Pinpoint the cell where the given text exists, returning its [x, y] midpoint coordinate. 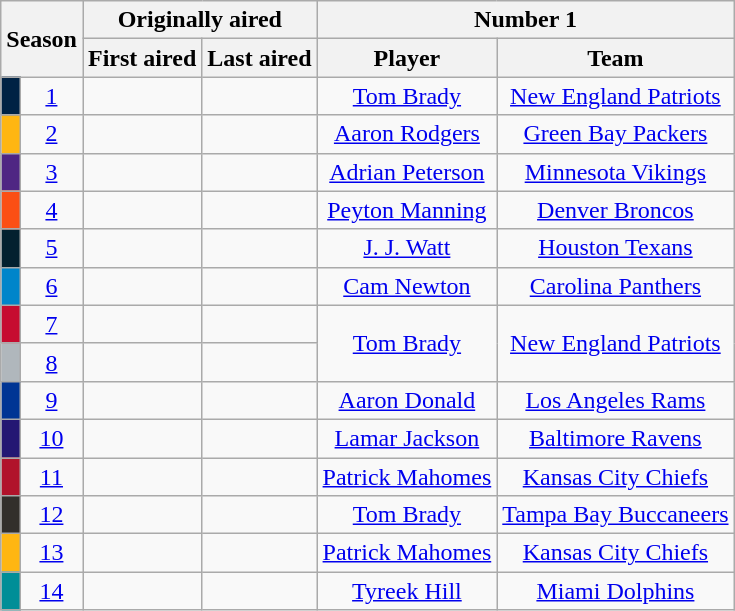
Aaron Donald [407, 400]
Green Bay Packers [616, 134]
10 [51, 438]
3 [51, 172]
Los Angeles Rams [616, 400]
Lamar Jackson [407, 438]
Peyton Manning [407, 210]
4 [51, 210]
Tampa Bay Buccaneers [616, 515]
6 [51, 286]
Tyreek Hill [407, 591]
Denver Broncos [616, 210]
Carolina Panthers [616, 286]
11 [51, 477]
Player [407, 58]
Miami Dolphins [616, 591]
Aaron Rodgers [407, 134]
Baltimore Ravens [616, 438]
Originally aired [200, 20]
12 [51, 515]
Season [42, 39]
14 [51, 591]
J. J. Watt [407, 248]
13 [51, 553]
5 [51, 248]
Houston Texans [616, 248]
1 [51, 96]
Cam Newton [407, 286]
2 [51, 134]
8 [51, 362]
7 [51, 324]
9 [51, 400]
Last aired [260, 58]
Minnesota Vikings [616, 172]
First aired [142, 58]
Number 1 [526, 20]
Adrian Peterson [407, 172]
Team [616, 58]
